Search for the cell housing the specified text and yield its [x, y] center coordinate. 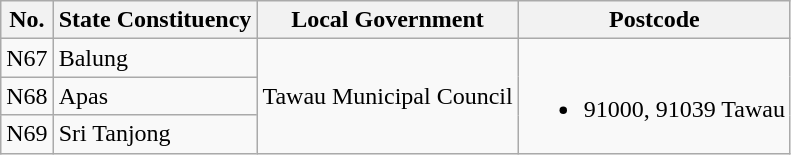
State Constituency [155, 20]
N67 [27, 58]
Tawau Municipal Council [388, 96]
91000, 91039 Tawau [654, 96]
N69 [27, 134]
Sri Tanjong [155, 134]
Postcode [654, 20]
Balung [155, 58]
No. [27, 20]
Local Government [388, 20]
N68 [27, 96]
Apas [155, 96]
